For the text-containing cell, return its midpoint in (x, y) coordinate format. 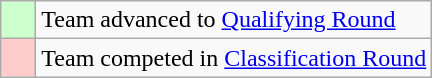
Team competed in Classification Round (234, 58)
Team advanced to Qualifying Round (234, 20)
